Extract the [X, Y] coordinate from the center of the cell holding the provided text.  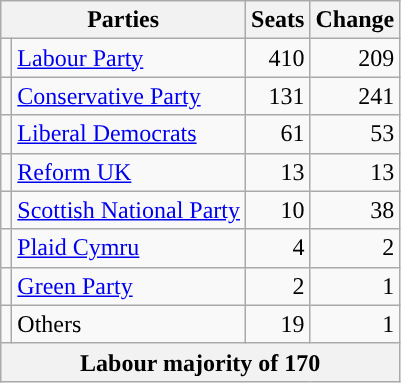
Conservative Party [129, 96]
38 [355, 210]
Labour Party [129, 58]
Liberal Democrats [129, 134]
Labour majority of 170 [200, 362]
10 [278, 210]
209 [355, 58]
Scottish National Party [129, 210]
Plaid Cymru [129, 248]
Seats [278, 20]
Green Party [129, 286]
Change [355, 20]
53 [355, 134]
Reform UK [129, 172]
4 [278, 248]
410 [278, 58]
Others [129, 324]
61 [278, 134]
Parties [124, 20]
241 [355, 96]
131 [278, 96]
19 [278, 324]
